Provide the (X, Y) coordinate of the cell's center where the given text is located.  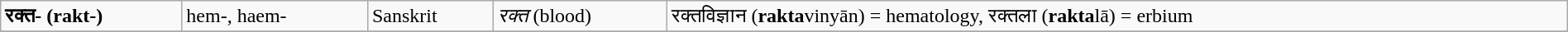
रक्तविज्ञान (raktavinyān) = hematology, रक्तला (raktalā) = erbium (1117, 16)
रक्त (blood) (581, 16)
रक्त- (rakt-) (91, 16)
Sanskrit (430, 16)
hem-, haem- (275, 16)
